Pinpoint the cell where the given text exists, returning its [X, Y] midpoint coordinate. 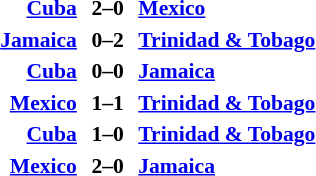
0–0 [107, 71]
1–1 [107, 102]
0–2 [107, 40]
1–0 [107, 134]
